Capture the cell that displays the provided text and extract its (X, Y) central coordinate. 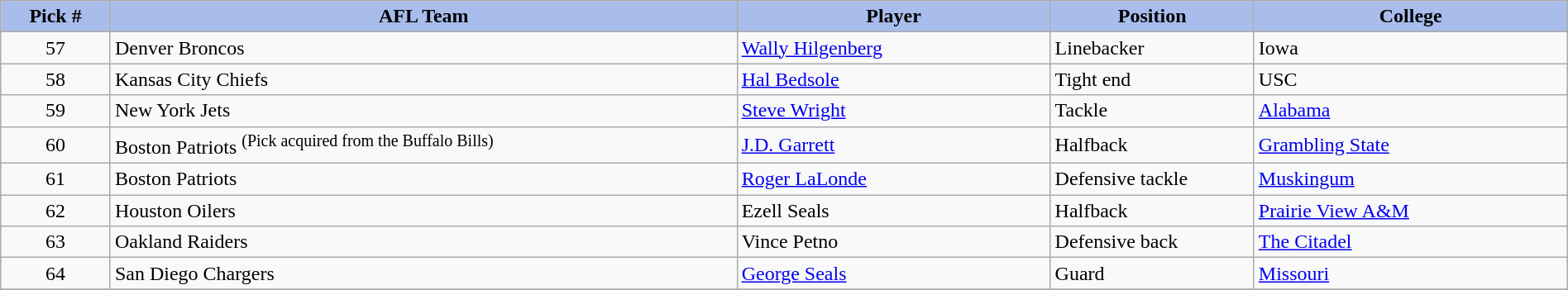
Missouri (1411, 273)
George Seals (893, 273)
Boston Patriots (423, 179)
Vince Petno (893, 242)
60 (56, 145)
The Citadel (1411, 242)
Muskingum (1411, 179)
Ezell Seals (893, 211)
Linebacker (1152, 48)
Boston Patriots (Pick acquired from the Buffalo Bills) (423, 145)
Denver Broncos (423, 48)
Defensive back (1152, 242)
58 (56, 79)
AFL Team (423, 17)
Tight end (1152, 79)
USC (1411, 79)
Player (893, 17)
62 (56, 211)
Houston Oilers (423, 211)
59 (56, 111)
Iowa (1411, 48)
Roger LaLonde (893, 179)
Oakland Raiders (423, 242)
Grambling State (1411, 145)
San Diego Chargers (423, 273)
Kansas City Chiefs (423, 79)
New York Jets (423, 111)
Wally Hilgenberg (893, 48)
64 (56, 273)
Hal Bedsole (893, 79)
Position (1152, 17)
61 (56, 179)
63 (56, 242)
Pick # (56, 17)
College (1411, 17)
Steve Wright (893, 111)
Tackle (1152, 111)
Guard (1152, 273)
57 (56, 48)
Defensive tackle (1152, 179)
Alabama (1411, 111)
Prairie View A&M (1411, 211)
J.D. Garrett (893, 145)
